Provide the [X, Y] coordinate of the cell's center where the given text is located.  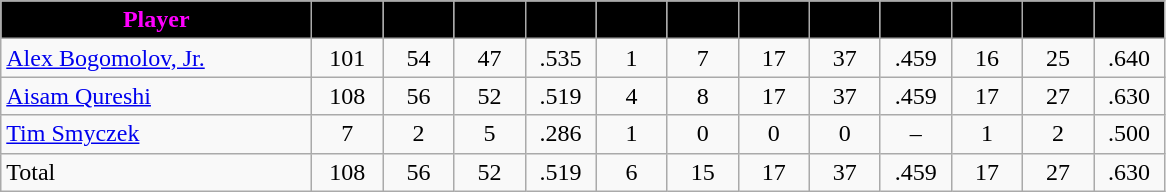
15 [702, 172]
Tim Smyczek [156, 134]
Player [156, 20]
.500 [1130, 134]
.640 [1130, 58]
47 [490, 58]
5 [490, 134]
6 [632, 172]
.535 [560, 58]
8 [702, 96]
.286 [560, 134]
54 [418, 58]
4 [632, 96]
Aisam Qureshi [156, 96]
Alex Bogomolov, Jr. [156, 58]
101 [348, 58]
– [916, 134]
25 [1058, 58]
Total [156, 172]
16 [986, 58]
